Extract the (x, y) coordinate from the center of the cell holding the provided text.  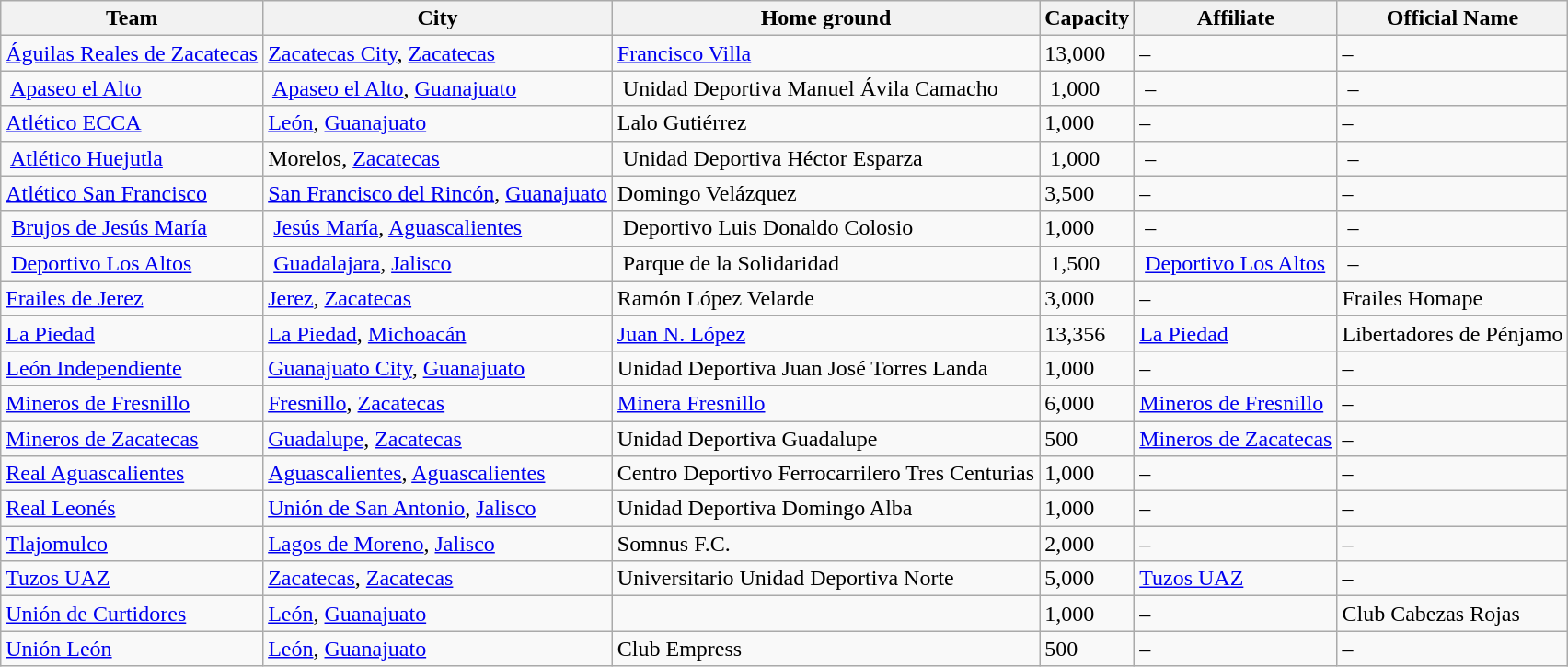
Unión de Curtidores (133, 614)
Francisco Villa (825, 53)
Unidad Deportiva Juan José Torres Landa (825, 368)
Unidad Deportiva Guadalupe (825, 439)
Atlético Huejutla (133, 158)
Capacity (1088, 18)
Fresnillo, Zacatecas (438, 403)
Home ground (825, 18)
Juan N. López (825, 333)
Guadalupe, Zacatecas (438, 439)
Jerez, Zacatecas (438, 298)
Unión de San Antonio, Jalisco (438, 509)
Affiliate (1236, 18)
Lagos de Moreno, Jalisco (438, 544)
Official Name (1452, 18)
La Piedad, Michoacán (438, 333)
Domingo Velázquez (825, 193)
Zacatecas, Zacatecas (438, 579)
Club Cabezas Rojas (1452, 614)
1,500 (1088, 263)
5,000 (1088, 579)
Frailes de Jerez (133, 298)
San Francisco del Rincón, Guanajuato (438, 193)
Team (133, 18)
Real Aguascalientes (133, 474)
Centro Deportivo Ferrocarrilero Tres Centurias (825, 474)
Unión León (133, 649)
Jesús María, Aguascalientes (438, 228)
Universitario Unidad Deportiva Norte (825, 579)
Atlético ECCA (133, 123)
Ramón López Velarde (825, 298)
3,500 (1088, 193)
Frailes Homape (1452, 298)
Unidad Deportiva Manuel Ávila Camacho (825, 88)
Deportivo Luis Donaldo Colosio (825, 228)
6,000 (1088, 403)
Morelos, Zacatecas (438, 158)
Apaseo el Alto, Guanajuato (438, 88)
Lalo Gutiérrez (825, 123)
Unidad Deportiva Héctor Esparza (825, 158)
Minera Fresnillo (825, 403)
2,000 (1088, 544)
13,000 (1088, 53)
Guanajuato City, Guanajuato (438, 368)
Aguascalientes, Aguascalientes (438, 474)
Apaseo el Alto (133, 88)
3,000 (1088, 298)
Atlético San Francisco (133, 193)
Guadalajara, Jalisco (438, 263)
Águilas Reales de Zacatecas (133, 53)
13,356 (1088, 333)
Parque de la Solidaridad (825, 263)
Club Empress (825, 649)
Zacatecas City, Zacatecas (438, 53)
Somnus F.C. (825, 544)
León Independiente (133, 368)
Brujos de Jesús María (133, 228)
Unidad Deportiva Domingo Alba (825, 509)
Real Leonés (133, 509)
City (438, 18)
Tlajomulco (133, 544)
Libertadores de Pénjamo (1452, 333)
